Search for the cell housing the specified text and yield its (x, y) center coordinate. 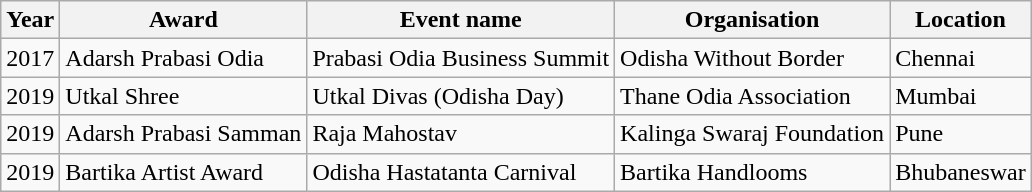
Adarsh Prabasi Samman (184, 134)
Organisation (752, 20)
Utkal Divas (Odisha Day) (461, 96)
Thane Odia Association (752, 96)
Pune (961, 134)
Odisha Without Border (752, 58)
Chennai (961, 58)
Adarsh Prabasi Odia (184, 58)
Utkal Shree (184, 96)
Location (961, 20)
Mumbai (961, 96)
Bhubaneswar (961, 172)
Odisha Hastatanta Carnival (461, 172)
Year (30, 20)
Award (184, 20)
Prabasi Odia Business Summit (461, 58)
Event name (461, 20)
Raja Mahostav (461, 134)
Kalinga Swaraj Foundation (752, 134)
Bartika Artist Award (184, 172)
2017 (30, 58)
Bartika Handlooms (752, 172)
